Determine the (X, Y) coordinate at the center of the cell enclosing the given text.  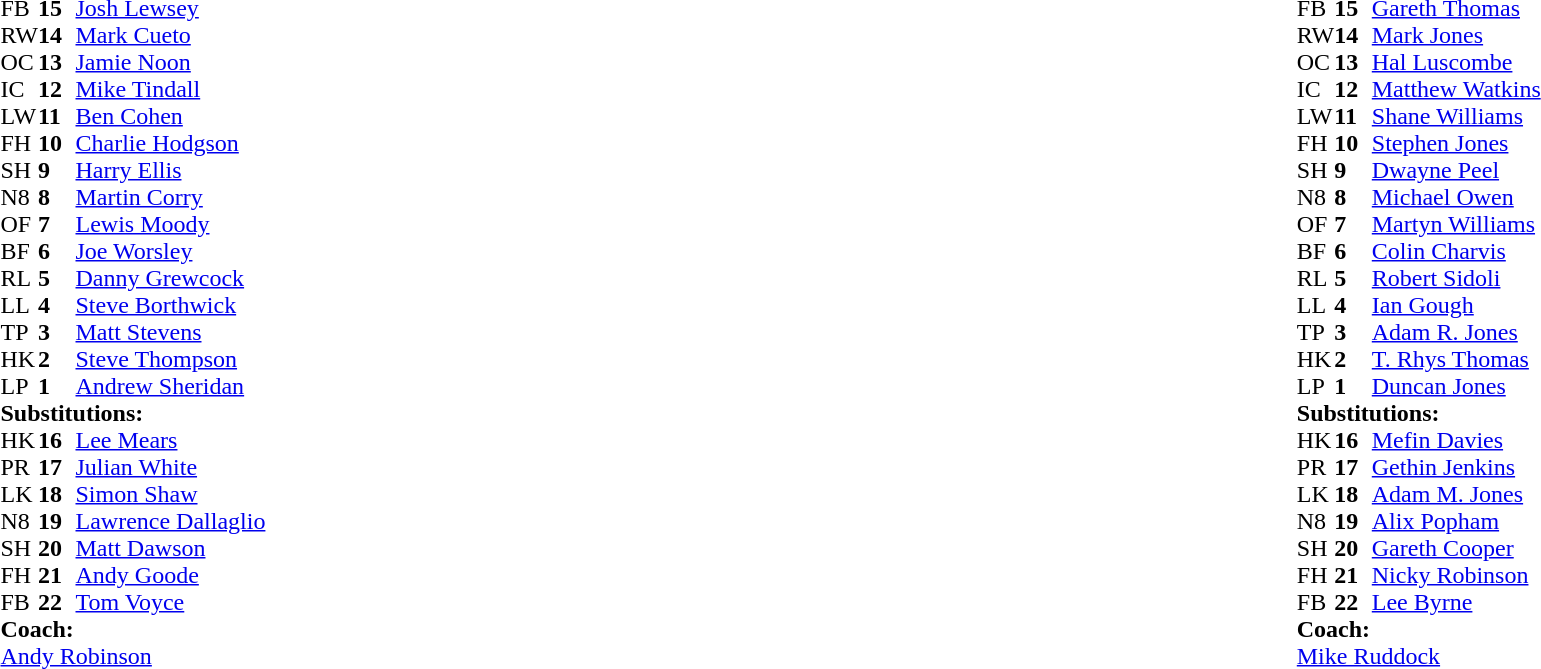
Andy Goode (171, 576)
Mark Cueto (171, 36)
Hal Luscombe (1456, 62)
Danny Grewcock (171, 278)
Jamie Noon (171, 62)
Harry Ellis (171, 170)
Stephen Jones (1456, 144)
Gareth Cooper (1456, 548)
Matthew Watkins (1456, 90)
Martyn Williams (1456, 224)
Duncan Jones (1456, 386)
T. Rhys Thomas (1456, 360)
Dwayne Peel (1456, 170)
Andy Robinson (132, 656)
Martin Corry (171, 198)
Mike Tindall (171, 90)
Lee Mears (171, 440)
Steve Borthwick (171, 306)
Matt Stevens (171, 332)
Steve Thompson (171, 360)
Charlie Hodgson (171, 144)
Robert Sidoli (1456, 278)
Nicky Robinson (1456, 576)
Simon Shaw (171, 494)
Tom Voyce (171, 602)
Andrew Sheridan (171, 386)
Ian Gough (1456, 306)
Adam M. Jones (1456, 494)
Joe Worsley (171, 252)
Lewis Moody (171, 224)
Michael Owen (1456, 198)
Alix Popham (1456, 522)
Lee Byrne (1456, 602)
Mike Ruddock (1419, 656)
Lawrence Dallaglio (171, 522)
Mefin Davies (1456, 440)
Mark Jones (1456, 36)
Colin Charvis (1456, 252)
Adam R. Jones (1456, 332)
Shane Williams (1456, 116)
Julian White (171, 468)
Gethin Jenkins (1456, 468)
Matt Dawson (171, 548)
Ben Cohen (171, 116)
